For the text-containing cell, return its midpoint in [x, y] coordinate format. 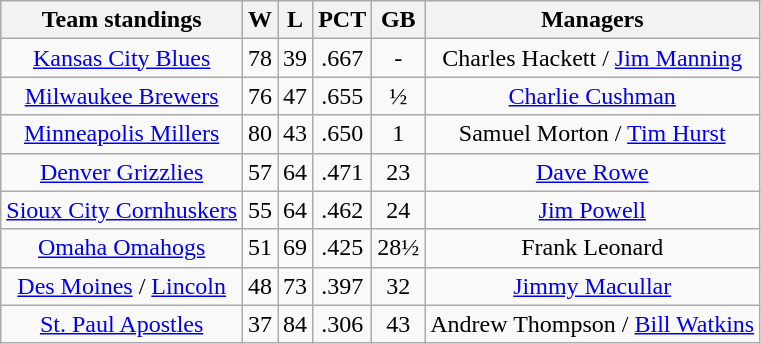
PCT [342, 20]
Milwaukee Brewers [122, 96]
1 [398, 134]
69 [296, 248]
St. Paul Apostles [122, 324]
55 [260, 210]
- [398, 58]
28½ [398, 248]
73 [296, 286]
76 [260, 96]
51 [260, 248]
Samuel Morton / Tim Hurst [592, 134]
32 [398, 286]
.306 [342, 324]
Managers [592, 20]
Kansas City Blues [122, 58]
Minneapolis Millers [122, 134]
Andrew Thompson / Bill Watkins [592, 324]
37 [260, 324]
Omaha Omahogs [122, 248]
78 [260, 58]
39 [296, 58]
48 [260, 286]
Denver Grizzlies [122, 172]
Charles Hackett / Jim Manning [592, 58]
Jimmy Macullar [592, 286]
W [260, 20]
80 [260, 134]
Frank Leonard [592, 248]
57 [260, 172]
Des Moines / Lincoln [122, 286]
.462 [342, 210]
Sioux City Cornhuskers [122, 210]
84 [296, 324]
.655 [342, 96]
24 [398, 210]
.650 [342, 134]
47 [296, 96]
Dave Rowe [592, 172]
L [296, 20]
GB [398, 20]
.397 [342, 286]
½ [398, 96]
Team standings [122, 20]
.667 [342, 58]
23 [398, 172]
.425 [342, 248]
Charlie Cushman [592, 96]
Jim Powell [592, 210]
.471 [342, 172]
